Detect which cell encompasses the target text, then output its [X, Y] center coordinate. 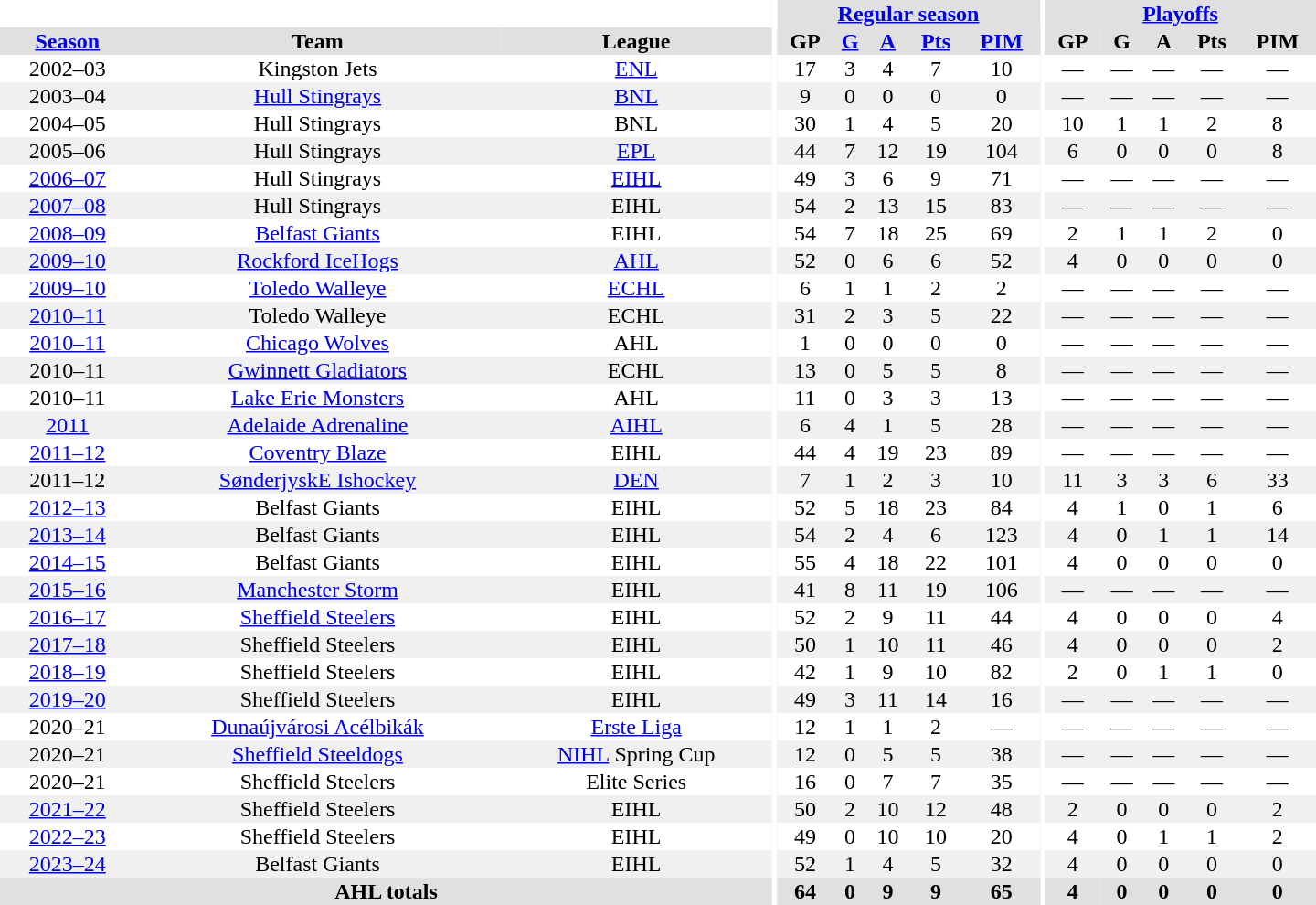
2016–17 [68, 617]
31 [805, 315]
Coventry Blaze [318, 452]
League [636, 41]
AHL totals [386, 891]
2015–16 [68, 590]
Adelaide Adrenaline [318, 425]
106 [1002, 590]
Team [318, 41]
17 [805, 69]
2019–20 [68, 699]
DEN [636, 480]
2013–14 [68, 535]
2023–24 [68, 864]
41 [805, 590]
101 [1002, 562]
15 [936, 206]
ENL [636, 69]
Erste Liga [636, 727]
2017–18 [68, 644]
38 [1002, 754]
48 [1002, 809]
35 [1002, 782]
30 [805, 123]
25 [936, 233]
84 [1002, 507]
65 [1002, 891]
Elite Series [636, 782]
2004–05 [68, 123]
2014–15 [68, 562]
104 [1002, 151]
2003–04 [68, 96]
Dunaújvárosi Acélbikák [318, 727]
46 [1002, 644]
2008–09 [68, 233]
64 [805, 891]
55 [805, 562]
2006–07 [68, 178]
Lake Erie Monsters [318, 398]
2005–06 [68, 151]
AIHL [636, 425]
2018–19 [68, 672]
Season [68, 41]
83 [1002, 206]
Rockford IceHogs [318, 261]
89 [1002, 452]
2012–13 [68, 507]
2007–08 [68, 206]
2021–22 [68, 809]
123 [1002, 535]
28 [1002, 425]
Kingston Jets [318, 69]
Chicago Wolves [318, 343]
2011 [68, 425]
69 [1002, 233]
EPL [636, 151]
SønderjyskE Ishockey [318, 480]
42 [805, 672]
Regular season [908, 14]
Playoffs [1181, 14]
33 [1278, 480]
Sheffield Steeldogs [318, 754]
NIHL Spring Cup [636, 754]
71 [1002, 178]
Manchester Storm [318, 590]
Gwinnett Gladiators [318, 370]
2022–23 [68, 836]
32 [1002, 864]
2002–03 [68, 69]
82 [1002, 672]
